Output the [X, Y] coordinate of the center of the cell containing the given text.  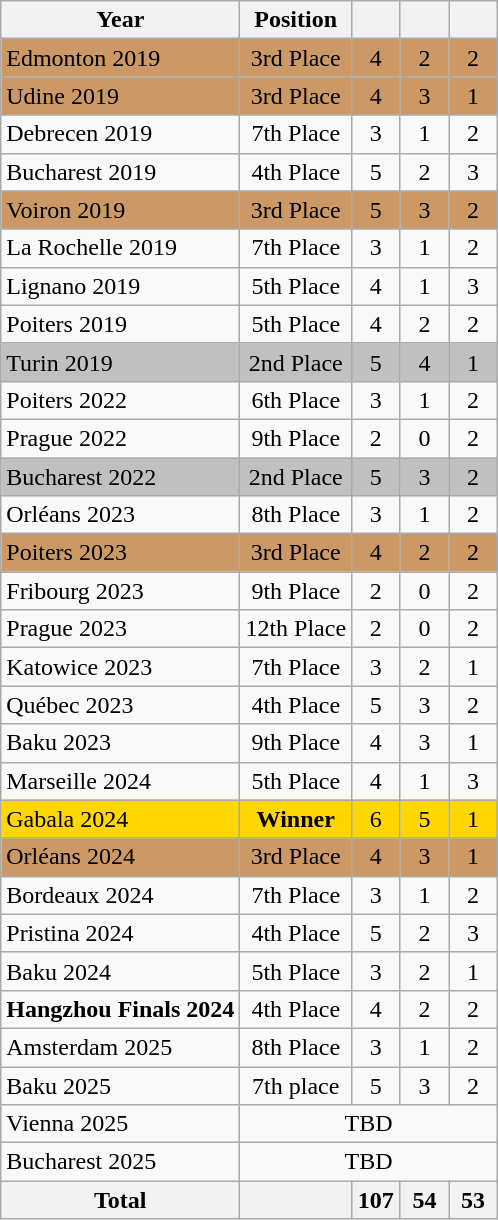
Poiters 2019 [120, 324]
Year [120, 20]
Hangzhou Finals 2024 [120, 1009]
Gabala 2024 [120, 819]
107 [376, 1200]
Baku 2025 [120, 1085]
6 [376, 819]
Edmonton 2019 [120, 58]
La Rochelle 2019 [120, 248]
Fribourg 2023 [120, 591]
Bucharest 2025 [120, 1162]
Prague 2022 [120, 438]
7th place [296, 1085]
Udine 2019 [120, 96]
Prague 2023 [120, 629]
Marseille 2024 [120, 781]
Turin 2019 [120, 362]
Poiters 2022 [120, 400]
53 [474, 1200]
Bordeaux 2024 [120, 895]
Orléans 2023 [120, 515]
Baku 2024 [120, 971]
Total [120, 1200]
Pristina 2024 [120, 933]
Debrecen 2019 [120, 134]
Winner [296, 819]
Québec 2023 [120, 705]
Bucharest 2019 [120, 172]
6th Place [296, 400]
Amsterdam 2025 [120, 1047]
Baku 2023 [120, 743]
Voiron 2019 [120, 210]
Orléans 2024 [120, 857]
Poiters 2023 [120, 553]
Vienna 2025 [120, 1124]
Katowice 2023 [120, 667]
Bucharest 2022 [120, 477]
12th Place [296, 629]
54 [424, 1200]
Position [296, 20]
Lignano 2019 [120, 286]
